From the cell containing the given text, extract its center point as [x, y] coordinate. 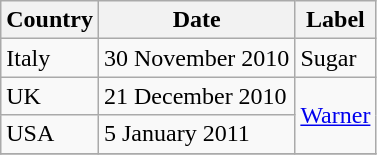
5 January 2011 [196, 134]
Italy [50, 58]
Warner [336, 115]
USA [50, 134]
Sugar [336, 58]
Label [336, 20]
21 December 2010 [196, 96]
Date [196, 20]
30 November 2010 [196, 58]
Country [50, 20]
UK [50, 96]
